Search for the cell housing the specified text and yield its (x, y) center coordinate. 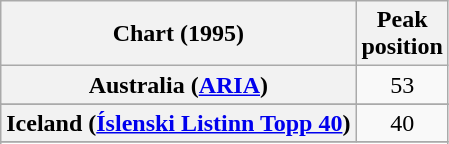
Chart (1995) (178, 34)
53 (402, 85)
40 (402, 123)
Peakposition (402, 34)
Iceland (Íslenski Listinn Topp 40) (178, 123)
Australia (ARIA) (178, 85)
